Extract the (x, y) coordinate from the center of the cell holding the provided text.  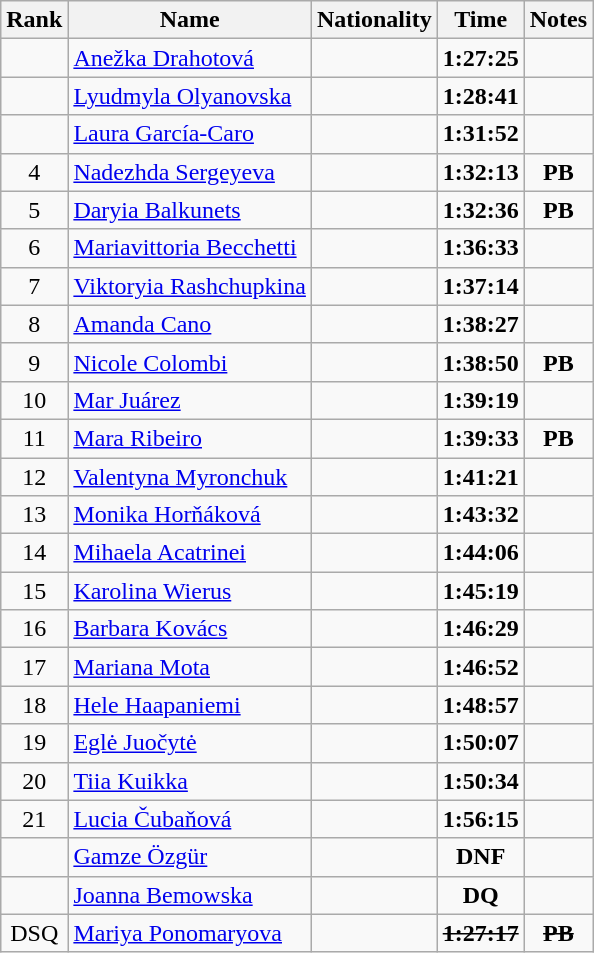
1:50:07 (480, 743)
DNF (480, 857)
Nadezhda Sergeyeva (190, 172)
Mariavittoria Becchetti (190, 248)
9 (34, 362)
14 (34, 553)
1:36:33 (480, 248)
17 (34, 667)
Monika Horňáková (190, 515)
Viktoryia Rashchupkina (190, 286)
1:50:34 (480, 781)
1:39:19 (480, 400)
4 (34, 172)
Mihaela Acatrinei (190, 553)
8 (34, 324)
7 (34, 286)
1:38:27 (480, 324)
Lucia Čubaňová (190, 819)
Mar Juárez (190, 400)
Valentyna Myronchuk (190, 477)
1:37:14 (480, 286)
5 (34, 210)
Laura García-Caro (190, 134)
Gamze Özgür (190, 857)
1:56:15 (480, 819)
1:46:29 (480, 629)
10 (34, 400)
Notes (558, 20)
DSQ (34, 933)
1:43:32 (480, 515)
12 (34, 477)
1:32:36 (480, 210)
1:45:19 (480, 591)
1:28:41 (480, 96)
Rank (34, 20)
Joanna Bemowska (190, 895)
1:32:13 (480, 172)
18 (34, 705)
20 (34, 781)
Eglė Juočytė (190, 743)
Tiia Kuikka (190, 781)
15 (34, 591)
1:39:33 (480, 438)
Barbara Kovács (190, 629)
Hele Haapaniemi (190, 705)
6 (34, 248)
1:27:25 (480, 58)
21 (34, 819)
Nationality (374, 20)
Daryia Balkunets (190, 210)
1:41:21 (480, 477)
Mara Ribeiro (190, 438)
DQ (480, 895)
Mariana Mota (190, 667)
1:38:50 (480, 362)
1:27:17 (480, 933)
Mariya Ponomaryova (190, 933)
1:31:52 (480, 134)
Name (190, 20)
Nicole Colombi (190, 362)
11 (34, 438)
Anežka Drahotová (190, 58)
1:48:57 (480, 705)
19 (34, 743)
13 (34, 515)
Time (480, 20)
16 (34, 629)
Amanda Cano (190, 324)
1:44:06 (480, 553)
Lyudmyla Olyanovska (190, 96)
1:46:52 (480, 667)
Karolina Wierus (190, 591)
